Return the [x, y] coordinate for the center point of the cell that contains the specified text.  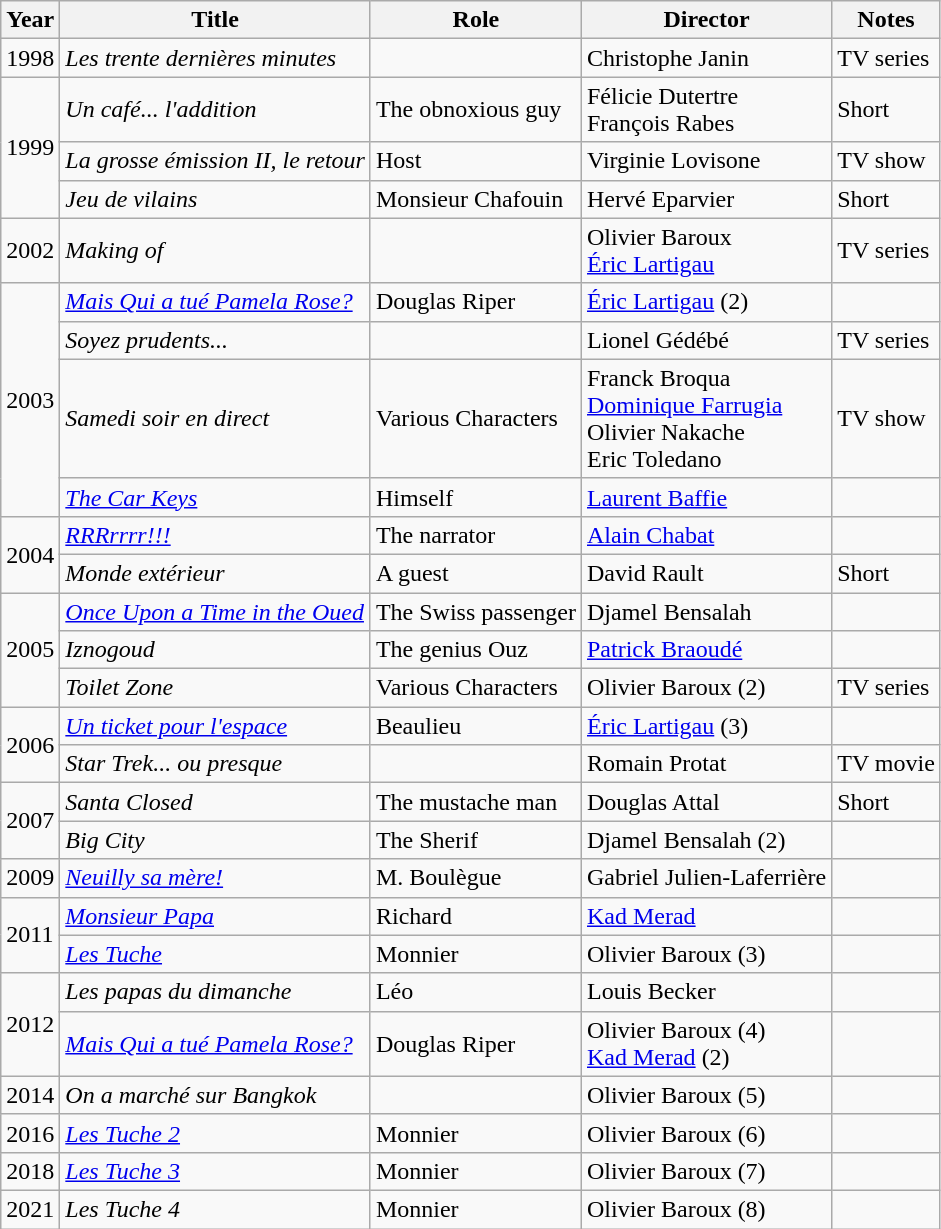
2002 [30, 250]
Making of [216, 250]
2016 [30, 1133]
The narrator [476, 535]
Félicie DutertreFrançois Rabes [706, 110]
Laurent Baffie [706, 497]
2018 [30, 1171]
1999 [30, 148]
Hervé Eparvier [706, 199]
Toilet Zone [216, 688]
1998 [30, 58]
The Car Keys [216, 497]
Host [476, 161]
Alain Chabat [706, 535]
David Rault [706, 573]
Christophe Janin [706, 58]
2005 [30, 649]
Role [476, 20]
La grosse émission II, le retour [216, 161]
Notes [886, 20]
Olivier Baroux (5) [706, 1095]
Monde extérieur [216, 573]
TV movie [886, 764]
2007 [30, 821]
Olivier Baroux (6) [706, 1133]
Neuilly sa mère! [216, 878]
The obnoxious guy [476, 110]
The genius Ouz [476, 650]
Jeu de vilains [216, 199]
Louis Becker [706, 992]
Beaulieu [476, 726]
2009 [30, 878]
The Swiss passenger [476, 611]
M. Boulègue [476, 878]
Samedi soir en direct [216, 418]
RRRrrrr!!! [216, 535]
Himself [476, 497]
Léo [476, 992]
2014 [30, 1095]
Les papas du dimanche [216, 992]
Monsieur Chafouin [476, 199]
Un café... l'addition [216, 110]
Djamel Bensalah (2) [706, 840]
Olivier Baroux (3) [706, 954]
Franck BroquaDominique FarrugiaOlivier NakacheEric Toledano [706, 418]
Patrick Braoudé [706, 650]
Monsieur Papa [216, 916]
2003 [30, 400]
Éric Lartigau (3) [706, 726]
The mustache man [476, 802]
Les Tuche 3 [216, 1171]
A guest [476, 573]
Kad Merad [706, 916]
Olivier Baroux (4)Kad Merad (2) [706, 1044]
2012 [30, 1024]
Gabriel Julien-Laferrière [706, 878]
Year [30, 20]
2006 [30, 745]
Douglas Attal [706, 802]
Once Upon a Time in the Oued [216, 611]
Éric Lartigau (2) [706, 302]
2011 [30, 935]
Olivier Baroux (8) [706, 1209]
Star Trek... ou presque [216, 764]
2021 [30, 1209]
Santa Closed [216, 802]
Big City [216, 840]
Olivier Baroux (2) [706, 688]
Djamel Bensalah [706, 611]
Les Tuche [216, 954]
Iznogoud [216, 650]
Un ticket pour l'espace [216, 726]
2004 [30, 554]
On a marché sur Bangkok [216, 1095]
Les Tuche 2 [216, 1133]
Olivier BarouxÉric Lartigau [706, 250]
Director [706, 20]
Romain Protat [706, 764]
Lionel Gédébé [706, 340]
Soyez prudents... [216, 340]
Olivier Baroux (7) [706, 1171]
Virginie Lovisone [706, 161]
Les trente dernières minutes [216, 58]
Title [216, 20]
The Sherif [476, 840]
Les Tuche 4 [216, 1209]
Richard [476, 916]
